For the text-containing cell, return its midpoint in [x, y] coordinate format. 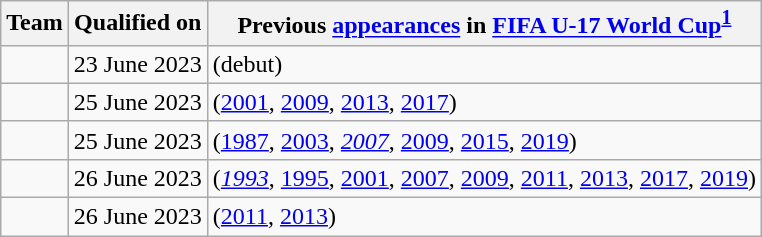
(2001, 2009, 2013, 2017) [484, 102]
(1987, 2003, 2007, 2009, 2015, 2019) [484, 140]
Qualified on [138, 24]
(2011, 2013) [484, 217]
23 June 2023 [138, 64]
(debut) [484, 64]
(1993, 1995, 2001, 2007, 2009, 2011, 2013, 2017, 2019) [484, 178]
Previous appearances in FIFA U-17 World Cup1 [484, 24]
Team [35, 24]
